Scan for the cell matching the given text and deliver its (X, Y) coordinate at center. 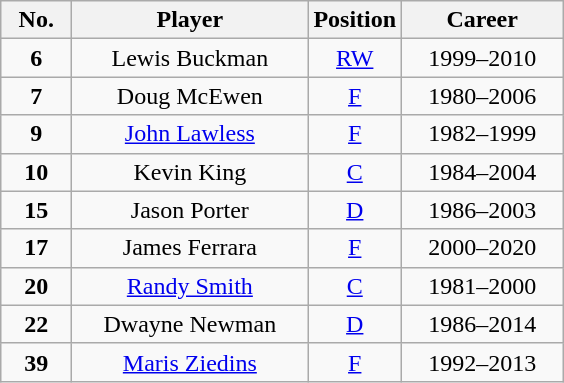
Kevin King (190, 172)
No. (36, 20)
James Ferrara (190, 248)
9 (36, 134)
1984–2004 (482, 172)
7 (36, 96)
Position (355, 20)
39 (36, 362)
1982–1999 (482, 134)
1999–2010 (482, 58)
1980–2006 (482, 96)
10 (36, 172)
Doug McEwen (190, 96)
2000–2020 (482, 248)
1986–2014 (482, 324)
1986–2003 (482, 210)
1992–2013 (482, 362)
Maris Ziedins (190, 362)
Player (190, 20)
6 (36, 58)
1981–2000 (482, 286)
15 (36, 210)
Dwayne Newman (190, 324)
22 (36, 324)
20 (36, 286)
Career (482, 20)
17 (36, 248)
Jason Porter (190, 210)
John Lawless (190, 134)
RW (355, 58)
Lewis Buckman (190, 58)
Randy Smith (190, 286)
